Output the (X, Y) coordinate of the center of the cell containing the given text.  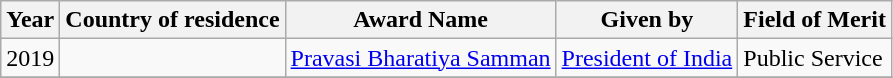
President of India (647, 58)
Award Name (420, 20)
Pravasi Bharatiya Samman (420, 58)
2019 (30, 58)
Year (30, 20)
Public Service (815, 58)
Country of residence (172, 20)
Field of Merit (815, 20)
Given by (647, 20)
